Pinpoint the cell where the given text exists, returning its (x, y) midpoint coordinate. 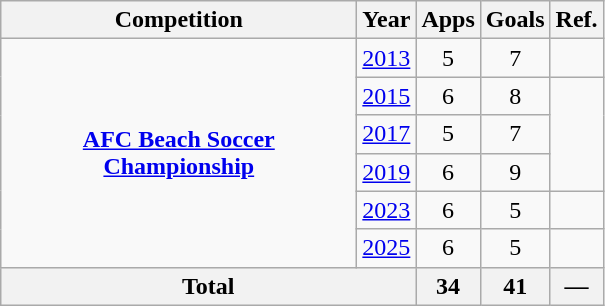
Total (208, 286)
2017 (386, 134)
8 (515, 96)
41 (515, 286)
2019 (386, 172)
Goals (515, 20)
AFC Beach Soccer Championship (179, 153)
— (576, 286)
Year (386, 20)
Ref. (576, 20)
2013 (386, 58)
Competition (179, 20)
2025 (386, 248)
Apps (448, 20)
34 (448, 286)
9 (515, 172)
2023 (386, 210)
2015 (386, 96)
